From the cell containing the given text, extract its center point as (x, y) coordinate. 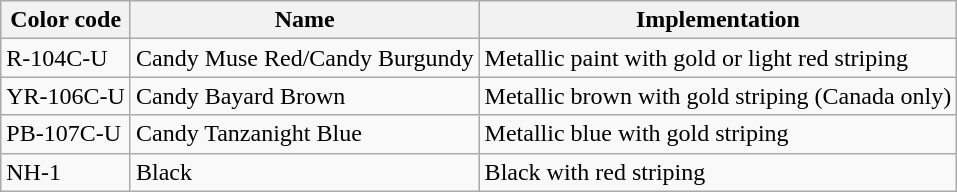
Implementation (718, 20)
Black (304, 172)
Candy Bayard Brown (304, 96)
PB-107C-U (66, 134)
Candy Muse Red/Candy Burgundy (304, 58)
R-104C-U (66, 58)
Metallic brown with gold striping (Canada only) (718, 96)
Black with red striping (718, 172)
Candy Tanzanight Blue (304, 134)
YR-106C-U (66, 96)
NH-1 (66, 172)
Metallic paint with gold or light red striping (718, 58)
Name (304, 20)
Metallic blue with gold striping (718, 134)
Color code (66, 20)
